Scan for the cell matching the given text and deliver its [X, Y] coordinate at center. 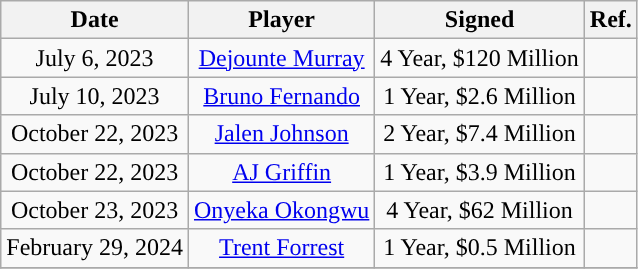
Date [95, 20]
4 Year, $62 Million [480, 210]
Trent Forrest [281, 248]
1 Year, $0.5 Million [480, 248]
Player [281, 20]
Dejounte Murray [281, 58]
1 Year, $3.9 Million [480, 172]
Ref. [610, 20]
Bruno Fernando [281, 96]
1 Year, $2.6 Million [480, 96]
February 29, 2024 [95, 248]
Jalen Johnson [281, 134]
Onyeka Okongwu [281, 210]
October 23, 2023 [95, 210]
AJ Griffin [281, 172]
July 6, 2023 [95, 58]
2 Year, $7.4 Million [480, 134]
Signed [480, 20]
July 10, 2023 [95, 96]
4 Year, $120 Million [480, 58]
